Pinpoint the cell where the given text exists, returning its (x, y) midpoint coordinate. 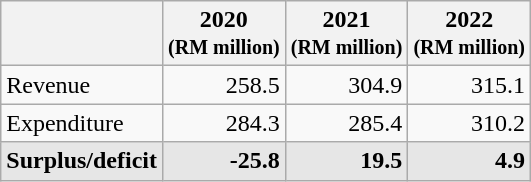
258.5 (224, 85)
Revenue (82, 85)
285.4 (346, 123)
-25.8 (224, 161)
19.5 (346, 161)
2021(RM million) (346, 34)
Surplus/deficit (82, 161)
Expenditure (82, 123)
315.1 (470, 85)
304.9 (346, 85)
4.9 (470, 161)
2022(RM million) (470, 34)
284.3 (224, 123)
2020(RM million) (224, 34)
310.2 (470, 123)
